Return [X, Y] of the center of cell containing provided text 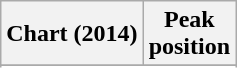
Peakposition [189, 34]
Chart (2014) [72, 34]
